Pinpoint the cell where the given text exists, returning its (X, Y) midpoint coordinate. 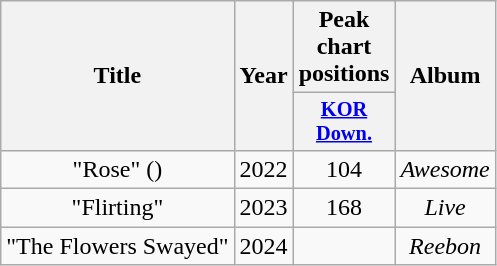
168 (344, 208)
Album (445, 76)
2024 (264, 246)
KORDown. (344, 122)
104 (344, 169)
Live (445, 208)
2023 (264, 208)
"The Flowers Swayed" (118, 246)
Reebon (445, 246)
Awesome (445, 169)
Peak chart positions (344, 47)
"Flirting" (118, 208)
Year (264, 76)
2022 (264, 169)
Title (118, 76)
"Rose" () (118, 169)
